Find where the given text appears and provide that cell's center as (x, y) coordinate. 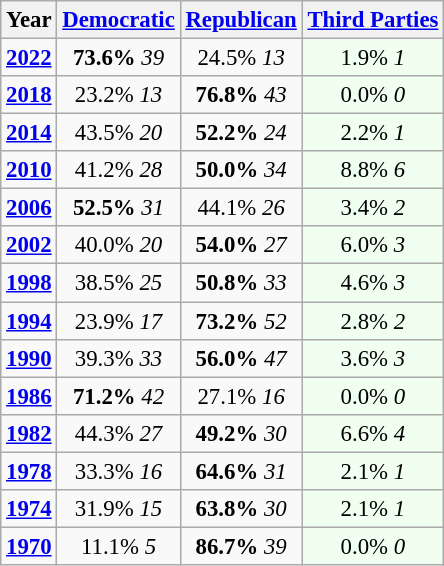
86.7% 39 (241, 546)
38.5% 25 (118, 283)
1974 (29, 509)
2014 (29, 133)
23.9% 17 (118, 321)
24.5% 13 (241, 58)
2.8% 2 (373, 321)
39.3% 33 (118, 358)
4.6% 3 (373, 283)
11.1% 5 (118, 546)
2022 (29, 58)
31.9% 15 (118, 509)
27.1% 16 (241, 396)
8.8% 6 (373, 170)
Republican (241, 20)
52.5% 31 (118, 208)
73.2% 52 (241, 321)
54.0% 27 (241, 245)
1986 (29, 396)
Democratic (118, 20)
73.6% 39 (118, 58)
1990 (29, 358)
76.8% 43 (241, 95)
40.0% 20 (118, 245)
1982 (29, 433)
44.3% 27 (118, 433)
49.2% 30 (241, 433)
44.1% 26 (241, 208)
41.2% 28 (118, 170)
2.2% 1 (373, 133)
2010 (29, 170)
52.2% 24 (241, 133)
50.8% 33 (241, 283)
64.6% 31 (241, 471)
2006 (29, 208)
33.3% 16 (118, 471)
1998 (29, 283)
6.6% 4 (373, 433)
43.5% 20 (118, 133)
71.2% 42 (118, 396)
1978 (29, 471)
1.9% 1 (373, 58)
2018 (29, 95)
56.0% 47 (241, 358)
1970 (29, 546)
50.0% 34 (241, 170)
23.2% 13 (118, 95)
Year (29, 20)
1994 (29, 321)
3.6% 3 (373, 358)
3.4% 2 (373, 208)
63.8% 30 (241, 509)
2002 (29, 245)
Third Parties (373, 20)
6.0% 3 (373, 245)
